For the text-containing cell, return its midpoint in [x, y] coordinate format. 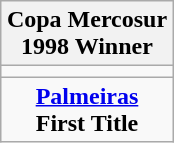
PalmeirasFirst Title [86, 110]
Copa Mercosur1998 Winner [86, 34]
